Search for the cell housing the specified text and yield its [X, Y] center coordinate. 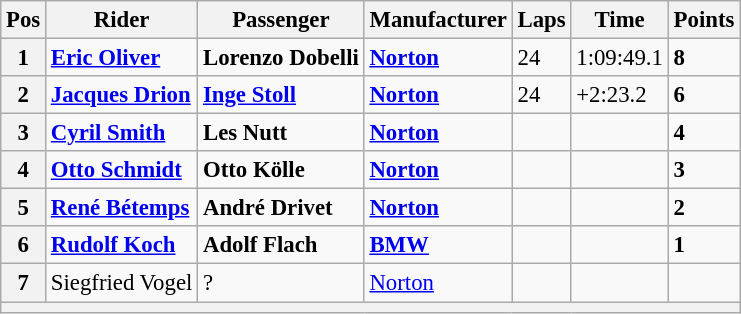
Otto Kölle [281, 170]
Pos [24, 20]
? [281, 283]
Rudolf Koch [122, 245]
1:09:49.1 [620, 58]
Lorenzo Dobelli [281, 58]
Passenger [281, 20]
Time [620, 20]
Siegfried Vogel [122, 283]
Jacques Drion [122, 95]
André Drivet [281, 208]
7 [24, 283]
Manufacturer [438, 20]
Cyril Smith [122, 133]
Inge Stoll [281, 95]
+2:23.2 [620, 95]
Adolf Flach [281, 245]
Points [704, 20]
Les Nutt [281, 133]
Otto Schmidt [122, 170]
Laps [542, 20]
5 [24, 208]
René Bétemps [122, 208]
8 [704, 58]
BMW [438, 245]
Eric Oliver [122, 58]
Rider [122, 20]
